Find where the given text appears and provide that cell's center as [X, Y] coordinate. 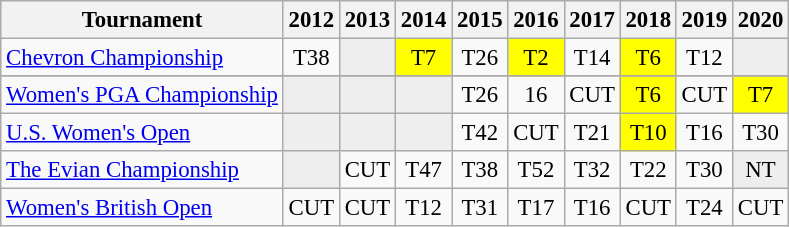
T47 [424, 170]
T22 [648, 170]
16 [536, 95]
T2 [536, 58]
T24 [704, 208]
U.S. Women's Open [142, 133]
2012 [311, 20]
2020 [760, 20]
The Evian Championship [142, 170]
T21 [592, 133]
T52 [536, 170]
T10 [648, 133]
2014 [424, 20]
Women's British Open [142, 208]
T32 [592, 170]
2018 [648, 20]
Chevron Championship [142, 58]
NT [760, 170]
T17 [536, 208]
2017 [592, 20]
T14 [592, 58]
T42 [480, 133]
2016 [536, 20]
2015 [480, 20]
Tournament [142, 20]
Women's PGA Championship [142, 95]
T31 [480, 208]
2013 [367, 20]
2019 [704, 20]
